Capture the cell that displays the provided text and extract its (x, y) central coordinate. 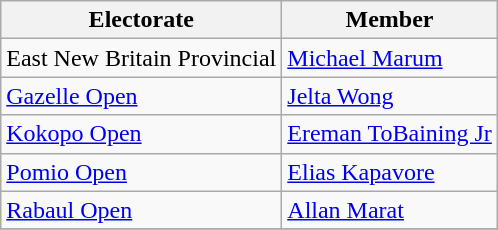
Jelta Wong (390, 96)
Rabaul Open (142, 210)
Ereman ToBaining Jr (390, 134)
Michael Marum (390, 58)
Pomio Open (142, 172)
Member (390, 20)
Electorate (142, 20)
Kokopo Open (142, 134)
Gazelle Open (142, 96)
Allan Marat (390, 210)
East New Britain Provincial (142, 58)
Elias Kapavore (390, 172)
